For the text-containing cell, return its midpoint in [X, Y] coordinate format. 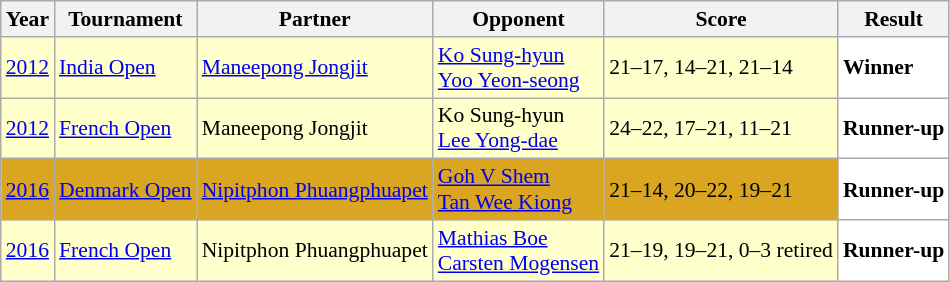
21–14, 20–22, 19–21 [721, 190]
Goh V Shem Tan Wee Kiong [518, 190]
Partner [315, 19]
Mathias Boe Carsten Mogensen [518, 250]
Opponent [518, 19]
21–19, 19–21, 0–3 retired [721, 250]
Ko Sung-hyun Yoo Yeon-seong [518, 68]
24–22, 17–21, 11–21 [721, 128]
Score [721, 19]
Winner [894, 68]
Ko Sung-hyun Lee Yong-dae [518, 128]
Tournament [126, 19]
Year [28, 19]
21–17, 14–21, 21–14 [721, 68]
India Open [126, 68]
Denmark Open [126, 190]
Result [894, 19]
